Search for the cell housing the specified text and yield its (x, y) center coordinate. 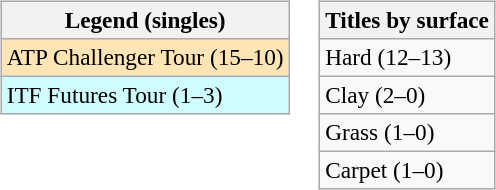
Hard (12–13) (408, 57)
Carpet (1–0) (408, 171)
Legend (singles) (145, 20)
Grass (1–0) (408, 133)
Clay (2–0) (408, 95)
Titles by surface (408, 20)
ATP Challenger Tour (15–10) (145, 57)
ITF Futures Tour (1–3) (145, 95)
